Search for the cell housing the specified text and yield its (X, Y) center coordinate. 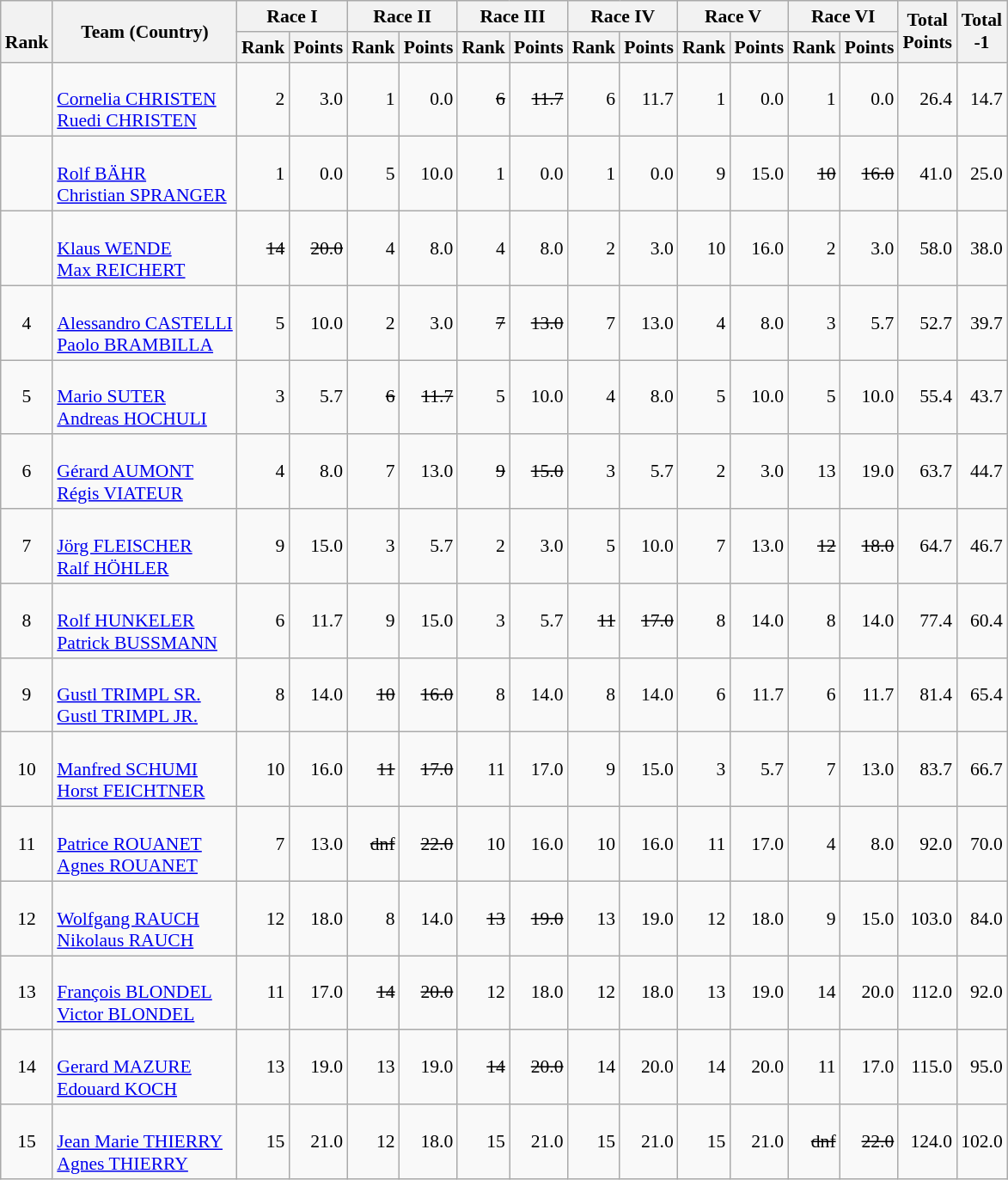
65.4 (981, 694)
Klaus WENDE Max REICHERT (144, 249)
70.0 (981, 844)
77.4 (927, 621)
Rolf HUNKELER Patrick BUSSMANN (144, 621)
81.4 (927, 694)
64.7 (927, 547)
Total-1 (981, 31)
Gerard MAZURE Edouard KOCH (144, 1067)
38.0 (981, 249)
95.0 (981, 1067)
Mario SUTER Andreas HOCHULI (144, 397)
Alessandro CASTELLI Paolo BRAMBILLA (144, 323)
43.7 (981, 397)
Race VI (843, 16)
52.7 (927, 323)
84.0 (981, 918)
124.0 (927, 1141)
66.7 (981, 770)
Cornelia CHRISTEN Ruedi CHRISTEN (144, 100)
Race IV (623, 16)
25.0 (981, 174)
112.0 (927, 994)
102.0 (981, 1141)
Race I (292, 16)
Jörg FLEISCHER Ralf HÖHLER (144, 547)
41.0 (927, 174)
Race III (512, 16)
Team (Country) (144, 31)
63.7 (927, 473)
55.4 (927, 397)
14.7 (981, 100)
Gustl TRIMPL SR. Gustl TRIMPL JR. (144, 694)
115.0 (927, 1067)
Rolf BÄHR Christian SPRANGER (144, 174)
Patrice ROUANET Agnes ROUANET (144, 844)
60.4 (981, 621)
26.4 (927, 100)
39.7 (981, 323)
François BLONDEL Victor BLONDEL (144, 994)
83.7 (927, 770)
Wolfgang RAUCH Nikolaus RAUCH (144, 918)
Jean Marie THIERRY Agnes THIERRY (144, 1141)
44.7 (981, 473)
Race V (733, 16)
Race II (402, 16)
58.0 (927, 249)
Total Points (927, 31)
103.0 (927, 918)
46.7 (981, 547)
Gérard AUMONT Régis VIATEUR (144, 473)
Manfred SCHUMI Horst FEICHTNER (144, 770)
